Determine the (x, y) coordinate at the center of the cell enclosing the given text.  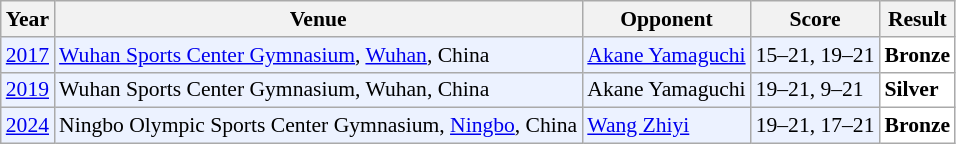
2017 (28, 55)
Opponent (666, 19)
Silver (918, 90)
Venue (318, 19)
15–21, 19–21 (816, 55)
2024 (28, 126)
Result (918, 19)
Ningbo Olympic Sports Center Gymnasium, Ningbo, China (318, 126)
Year (28, 19)
2019 (28, 90)
Wang Zhiyi (666, 126)
19–21, 17–21 (816, 126)
Score (816, 19)
19–21, 9–21 (816, 90)
